Extract the (x, y) coordinate from the center of the cell holding the provided text.  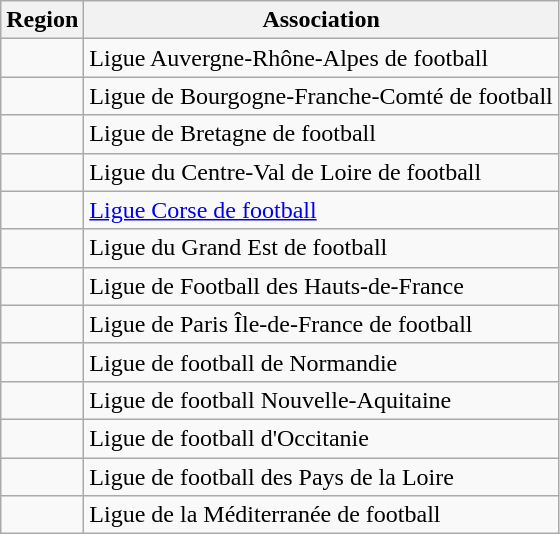
Ligue du Grand Est de football (321, 248)
Ligue du Centre-Val de Loire de football (321, 172)
Ligue de football d'Occitanie (321, 438)
Ligue de football de Normandie (321, 362)
Ligue de Paris Île-de-France de football (321, 324)
Ligue de la Méditerranée de football (321, 515)
Ligue de football Nouvelle-Aquitaine (321, 400)
Ligue de Football des Hauts-de-France (321, 286)
Ligue de football des Pays de la Loire (321, 477)
Ligue Auvergne-Rhône-Alpes de football (321, 58)
Ligue de Bretagne de football (321, 134)
Ligue Corse de football (321, 210)
Region (42, 20)
Association (321, 20)
Ligue de Bourgogne-Franche-Comté de football (321, 96)
